Pinpoint the cell where the given text exists, returning its [X, Y] midpoint coordinate. 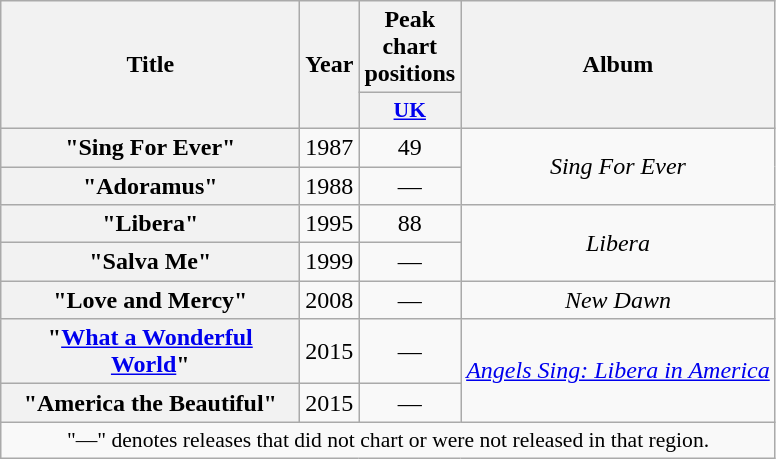
"America the Beautiful" [150, 403]
Album [618, 65]
"Libera" [150, 224]
"Sing For Ever" [150, 147]
88 [410, 224]
1987 [330, 147]
"Adoramus" [150, 185]
49 [410, 147]
1995 [330, 224]
2008 [330, 300]
Libera [618, 243]
"What a Wonderful World" [150, 352]
"Love and Mercy" [150, 300]
Year [330, 65]
"Salva Me" [150, 262]
New Dawn [618, 300]
1999 [330, 262]
Angels Sing: Libera in America [618, 370]
Title [150, 65]
Sing For Ever [618, 166]
"—" denotes releases that did not chart or were not released in that region. [388, 440]
Peak chart positions [410, 47]
UK [410, 111]
1988 [330, 185]
